Pinpoint the cell where the given text exists, returning its [X, Y] midpoint coordinate. 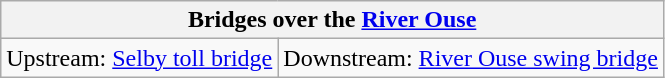
Upstream: Selby toll bridge [140, 58]
Bridges over the River Ouse [332, 20]
Downstream: River Ouse swing bridge [471, 58]
